Determine the (x, y) coordinate at the center of the cell enclosing the given text.  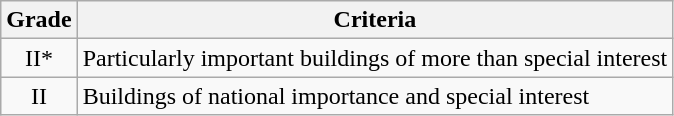
Grade (39, 20)
Buildings of national importance and special interest (375, 96)
Criteria (375, 20)
II (39, 96)
II* (39, 58)
Particularly important buildings of more than special interest (375, 58)
